Output the (x, y) coordinate of the center of the cell containing the given text.  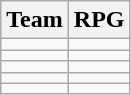
RPG (99, 20)
Team (35, 20)
